Identify which cell holds the provided text, then report its (x, y) central coordinate. 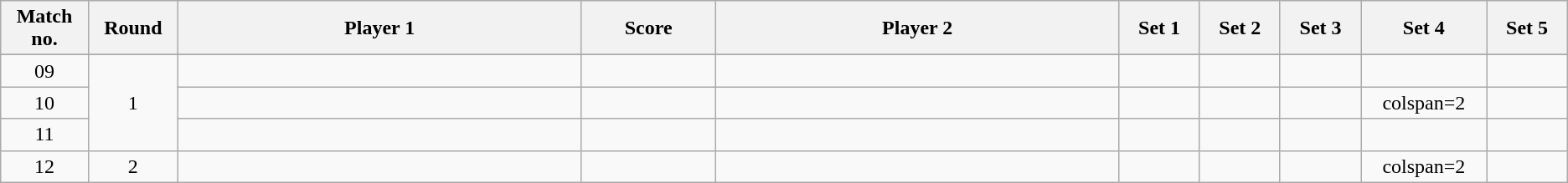
12 (45, 166)
1 (132, 103)
09 (45, 71)
Player 1 (379, 28)
Set 2 (1240, 28)
Set 4 (1424, 28)
Score (648, 28)
10 (45, 103)
2 (132, 166)
Set 1 (1159, 28)
Match no. (45, 28)
Player 2 (916, 28)
Round (132, 28)
Set 3 (1320, 28)
Set 5 (1527, 28)
11 (45, 135)
